Provide the (x, y) coordinate of the cell's center where the given text is located.  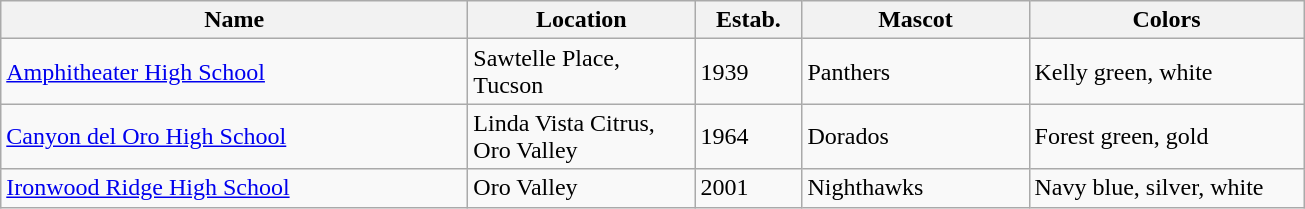
Ironwood Ridge High School (234, 188)
Amphitheater High School (234, 72)
1964 (748, 136)
Navy blue, silver, white (1166, 188)
Mascot (916, 20)
Kelly green, white (1166, 72)
Canyon del Oro High School (234, 136)
Sawtelle Place, Tucson (582, 72)
Forest green, gold (1166, 136)
Oro Valley (582, 188)
2001 (748, 188)
Name (234, 20)
Linda Vista Citrus, Oro Valley (582, 136)
Estab. (748, 20)
Nighthawks (916, 188)
Colors (1166, 20)
1939 (748, 72)
Location (582, 20)
Dorados (916, 136)
Panthers (916, 72)
